From the cell containing the given text, extract its center point as (x, y) coordinate. 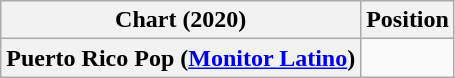
Puerto Rico Pop (Monitor Latino) (181, 58)
Position (408, 20)
Chart (2020) (181, 20)
